Output the (x, y) coordinate of the center of the cell containing the given text.  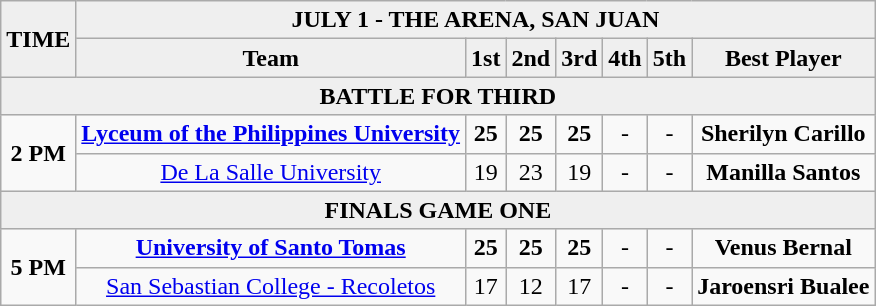
Venus Bernal (784, 248)
De La Salle University (271, 172)
FINALS GAME ONE (438, 210)
Jaroensri Bualee (784, 286)
2 PM (38, 153)
12 (531, 286)
1st (486, 58)
JULY 1 - THE ARENA, SAN JUAN (476, 20)
San Sebastian College - Recoletos (271, 286)
Manilla Santos (784, 172)
Sherilyn Carillo (784, 134)
Lyceum of the Philippines University (271, 134)
Team (271, 58)
2nd (531, 58)
3rd (580, 58)
TIME (38, 39)
4th (625, 58)
5th (669, 58)
BATTLE FOR THIRD (438, 96)
5 PM (38, 267)
Best Player (784, 58)
23 (531, 172)
University of Santo Tomas (271, 248)
